Locate the cell with the specified text and output its (X, Y) center coordinate. 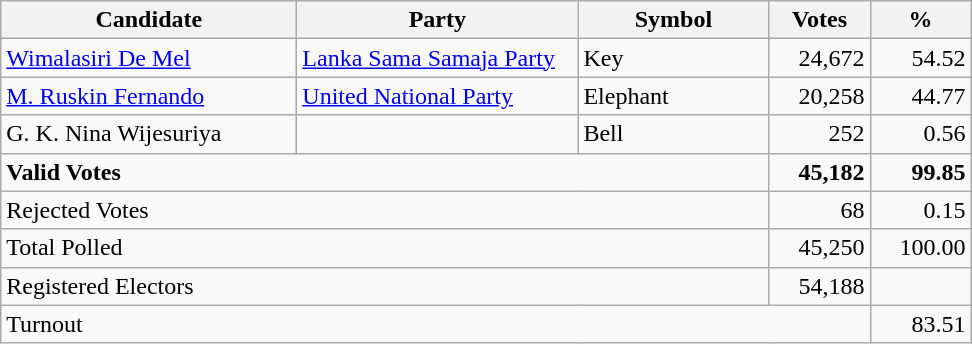
Symbol (674, 20)
68 (820, 210)
252 (820, 134)
Total Polled (385, 248)
83.51 (920, 324)
Valid Votes (385, 172)
Registered Electors (385, 286)
G. K. Nina Wijesuriya (149, 134)
45,250 (820, 248)
99.85 (920, 172)
M. Ruskin Fernando (149, 96)
44.77 (920, 96)
United National Party (438, 96)
Key (674, 58)
Rejected Votes (385, 210)
0.15 (920, 210)
45,182 (820, 172)
Party (438, 20)
Wimalasiri De Mel (149, 58)
54.52 (920, 58)
Elephant (674, 96)
20,258 (820, 96)
0.56 (920, 134)
Bell (674, 134)
Lanka Sama Samaja Party (438, 58)
Votes (820, 20)
54,188 (820, 286)
Candidate (149, 20)
24,672 (820, 58)
Turnout (436, 324)
100.00 (920, 248)
% (920, 20)
